Return the (X, Y) coordinate for the center point of the cell that contains the specified text.  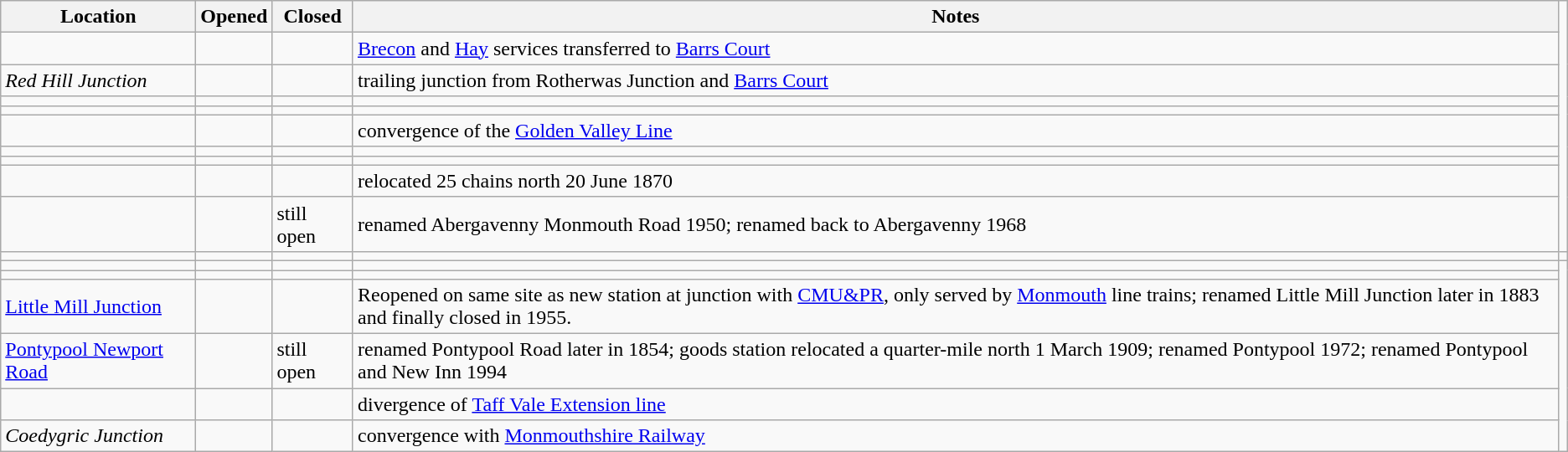
renamed Abergavenny Monmouth Road 1950; renamed back to Abergavenny 1968 (955, 224)
Pontypool Newport Road (99, 362)
divergence of Taff Vale Extension line (955, 404)
Coedygric Junction (99, 436)
trailing junction from Rotherwas Junction and Barrs Court (955, 80)
relocated 25 chains north 20 June 1870 (955, 181)
Closed (313, 17)
Notes (955, 17)
Opened (235, 17)
Little Mill Junction (99, 306)
convergence of the Golden Valley Line (955, 131)
Location (99, 17)
Red Hill Junction (99, 80)
convergence with Monmouthshire Railway (955, 436)
Brecon and Hay services transferred to Barrs Court (955, 49)
